Capture the cell that displays the provided text and extract its [x, y] central coordinate. 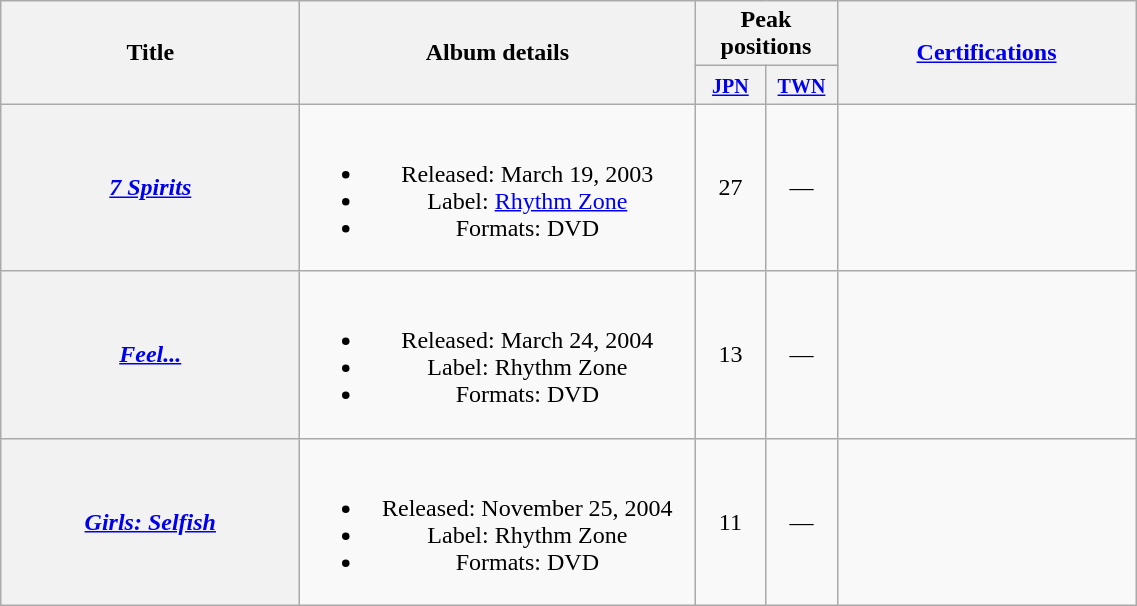
Peak positions [766, 34]
Girls: Selfish [150, 522]
Certifications [986, 52]
11 [730, 522]
13 [730, 354]
Released: November 25, 2004Label: Rhythm ZoneFormats: DVD [498, 522]
Title [150, 52]
Album details [498, 52]
Released: March 24, 2004Label: Rhythm ZoneFormats: DVD [498, 354]
Released: March 19, 2003Label: Rhythm ZoneFormats: DVD [498, 188]
Feel... [150, 354]
27 [730, 188]
TWN [802, 85]
JPN [730, 85]
7 Spirits [150, 188]
